Return the (x, y) coordinate for the center point of the cell that contains the specified text.  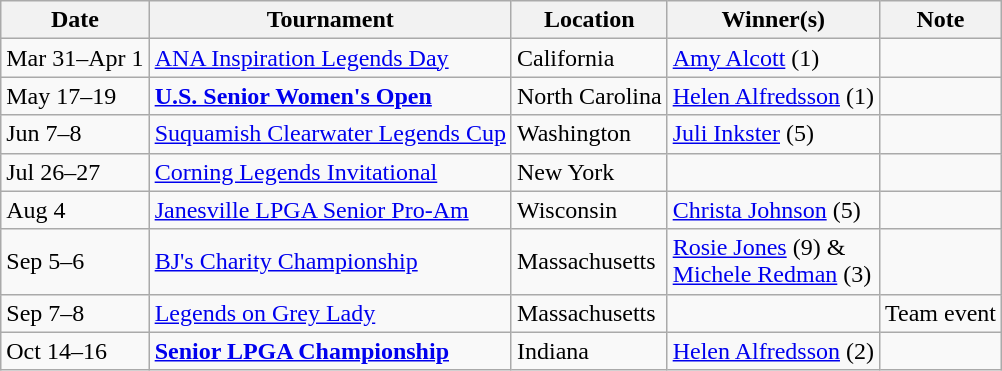
Juli Inkster (5) (773, 134)
BJ's Charity Championship (330, 262)
Christa Johnson (5) (773, 210)
Janesville LPGA Senior Pro-Am (330, 210)
U.S. Senior Women's Open (330, 96)
Jul 26–27 (75, 172)
Washington (589, 134)
Team event (940, 313)
Amy Alcott (1) (773, 58)
May 17–19 (75, 96)
Sep 7–8 (75, 313)
Winner(s) (773, 20)
Suquamish Clearwater Legends Cup (330, 134)
California (589, 58)
Tournament (330, 20)
ANA Inspiration Legends Day (330, 58)
Mar 31–Apr 1 (75, 58)
Corning Legends Invitational (330, 172)
Date (75, 20)
Rosie Jones (9) & Michele Redman (3) (773, 262)
Jun 7–8 (75, 134)
Note (940, 20)
Sep 5–6 (75, 262)
Legends on Grey Lady (330, 313)
Senior LPGA Championship (330, 351)
Helen Alfredsson (2) (773, 351)
Wisconsin (589, 210)
North Carolina (589, 96)
Indiana (589, 351)
New York (589, 172)
Location (589, 20)
Aug 4 (75, 210)
Oct 14–16 (75, 351)
Helen Alfredsson (1) (773, 96)
